Return (x, y) of the center of cell containing provided text 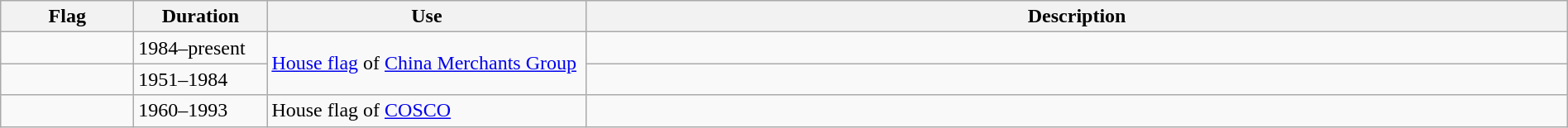
Duration (200, 17)
Flag (68, 17)
House flag of China Merchants Group (427, 64)
1951–1984 (200, 79)
1960–1993 (200, 111)
Use (427, 17)
Description (1077, 17)
House flag of COSCO (427, 111)
1984–present (200, 48)
